From the cell containing the given text, extract its center point as [x, y] coordinate. 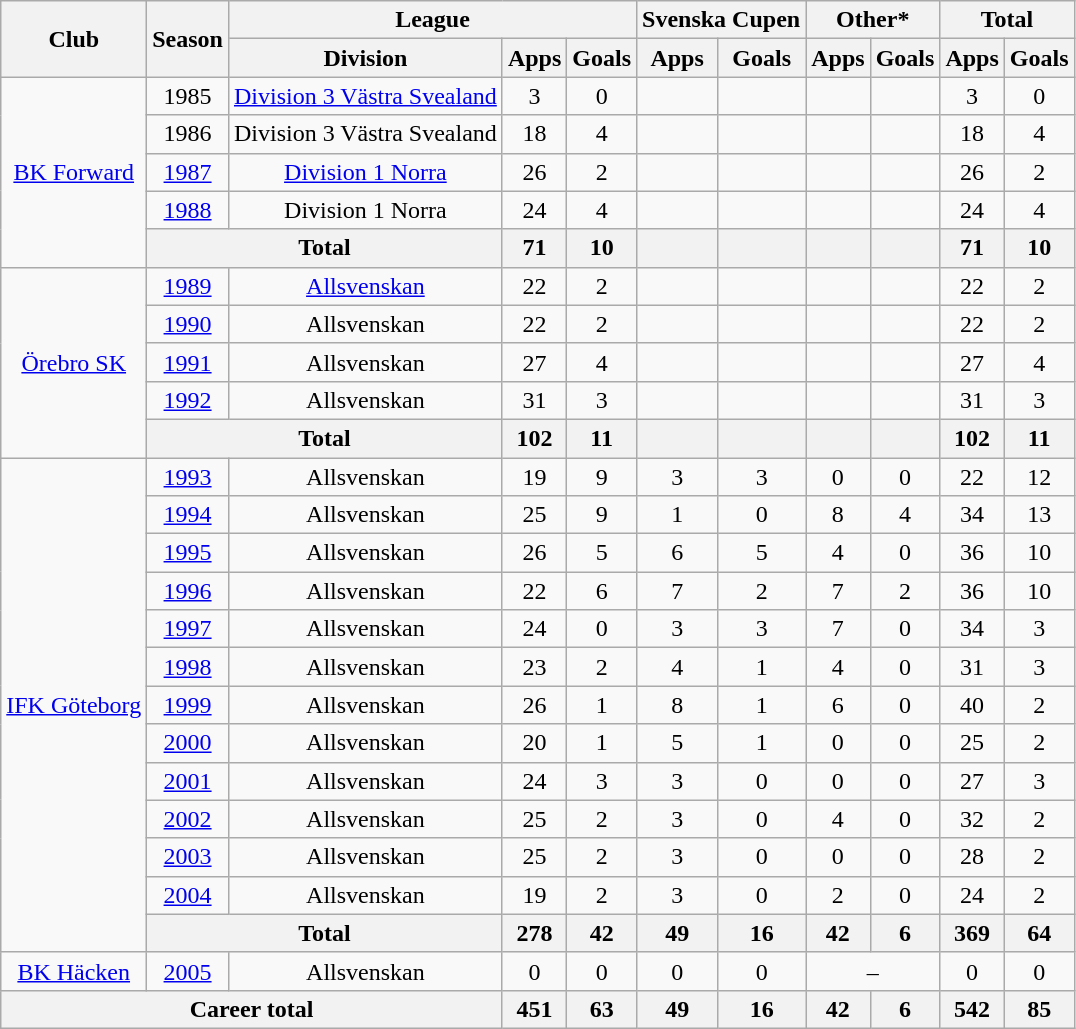
1988 [188, 210]
2002 [188, 819]
542 [972, 1009]
1997 [188, 629]
278 [534, 933]
1993 [188, 477]
20 [534, 743]
1996 [188, 591]
2000 [188, 743]
Career total [252, 1009]
1987 [188, 172]
64 [1039, 933]
1986 [188, 134]
Division [365, 58]
IFK Göteborg [74, 706]
2003 [188, 857]
451 [534, 1009]
1989 [188, 286]
BK Forward [74, 172]
– [873, 971]
13 [1039, 515]
2005 [188, 971]
Örebro SK [74, 362]
Club [74, 39]
23 [534, 667]
32 [972, 819]
1998 [188, 667]
2004 [188, 895]
85 [1039, 1009]
2001 [188, 781]
Other* [873, 20]
369 [972, 933]
Season [188, 39]
League [432, 20]
40 [972, 705]
1994 [188, 515]
28 [972, 857]
1992 [188, 400]
1985 [188, 96]
Svenska Cupen [722, 20]
12 [1039, 477]
1991 [188, 362]
1995 [188, 553]
63 [602, 1009]
1990 [188, 324]
BK Häcken [74, 971]
1999 [188, 705]
